Search for the cell housing the specified text and yield its [X, Y] center coordinate. 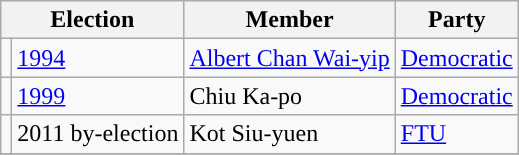
1999 [98, 96]
Election [92, 20]
Albert Chan Wai-yip [290, 58]
Kot Siu-yuen [290, 134]
Party [456, 20]
Chiu Ka-po [290, 96]
2011 by-election [98, 134]
Member [290, 20]
1994 [98, 58]
FTU [456, 134]
